From the cell containing the given text, extract its center point as [X, Y] coordinate. 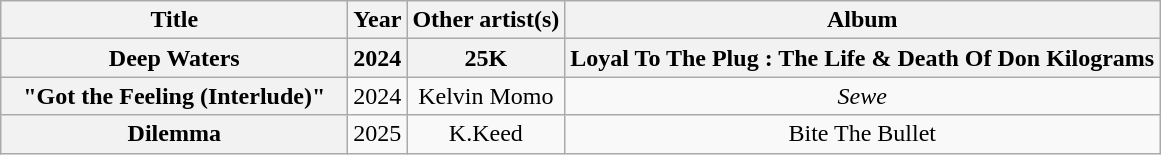
Sewe [862, 96]
Loyal To The Plug : The Life & Death Of Don Kilograms [862, 58]
Year [378, 20]
Kelvin Momo [486, 96]
Title [174, 20]
K.Keed [486, 134]
Other artist(s) [486, 20]
Album [862, 20]
2025 [378, 134]
Deep Waters [174, 58]
25K [486, 58]
Dilemma [174, 134]
"Got the Feeling (Interlude)" [174, 96]
Bite The Bullet [862, 134]
